Return [X, Y] of the center of cell containing provided text 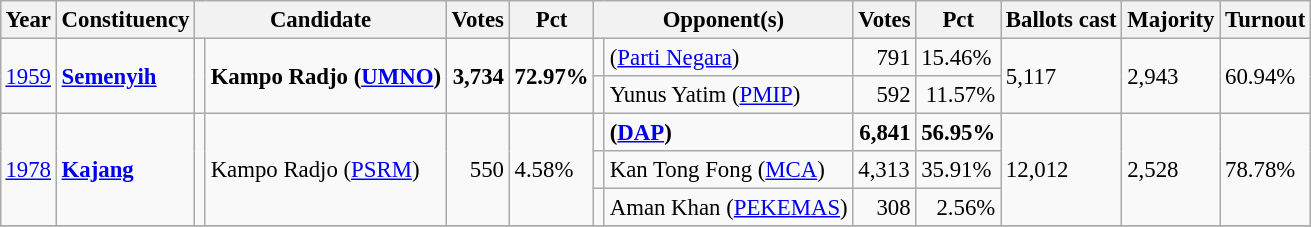
56.95% [958, 133]
4,313 [884, 170]
Ballots cast [1062, 20]
2,528 [1171, 170]
Candidate [321, 20]
15.46% [958, 57]
72.97% [552, 76]
Kajang [125, 170]
1959 [28, 76]
60.94% [1266, 76]
Constituency [125, 20]
(Parti Negara) [728, 57]
2,943 [1171, 76]
1978 [28, 170]
592 [884, 95]
5,117 [1062, 76]
Aman Khan (PEKEMAS) [728, 208]
Kampo Radjo (UMNO) [326, 76]
35.91% [958, 170]
(DAP) [728, 133]
4.58% [552, 170]
550 [478, 170]
6,841 [884, 133]
791 [884, 57]
Year [28, 20]
2.56% [958, 208]
11.57% [958, 95]
Kan Tong Fong (MCA) [728, 170]
Opponent(s) [724, 20]
308 [884, 208]
12,012 [1062, 170]
Kampo Radjo (PSRM) [326, 170]
3,734 [478, 76]
Yunus Yatim (PMIP) [728, 95]
Majority [1171, 20]
78.78% [1266, 170]
Turnout [1266, 20]
Semenyih [125, 76]
